Pinpoint the cell where the given text exists, returning its (x, y) midpoint coordinate. 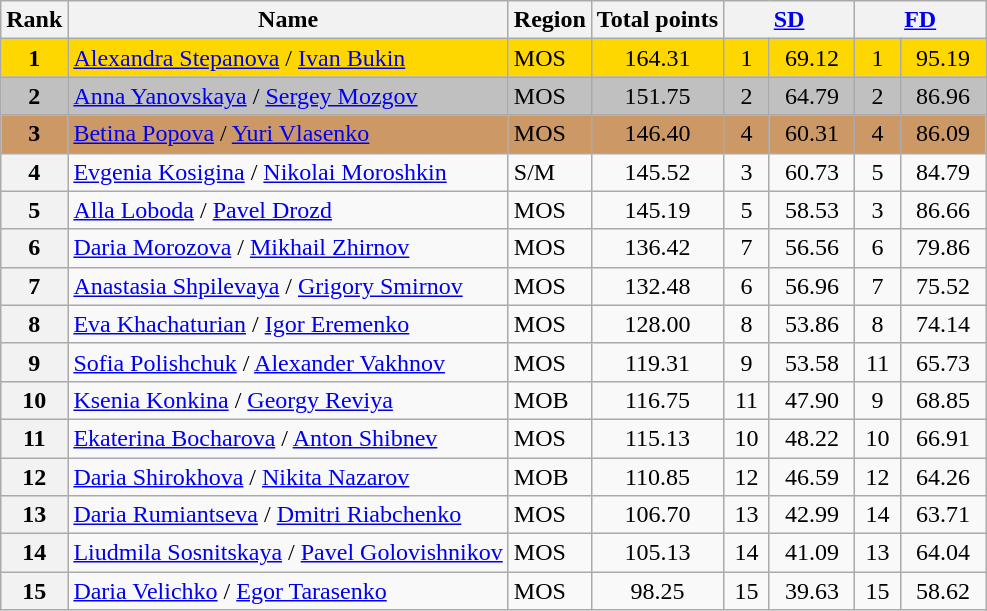
145.19 (657, 210)
146.40 (657, 134)
75.52 (944, 286)
151.75 (657, 96)
105.13 (657, 553)
Liudmila Sosnitskaya / Pavel Golovishnikov (288, 553)
53.86 (812, 324)
Region (550, 20)
Daria Shirokhova / Nikita Nazarov (288, 477)
SD (790, 20)
FD (920, 20)
84.79 (944, 172)
86.96 (944, 96)
Rank (34, 20)
66.91 (944, 438)
164.31 (657, 58)
64.79 (812, 96)
116.75 (657, 400)
39.63 (812, 591)
63.71 (944, 515)
132.48 (657, 286)
64.26 (944, 477)
106.70 (657, 515)
69.12 (812, 58)
128.00 (657, 324)
Daria Morozova / Mikhail Zhirnov (288, 248)
58.53 (812, 210)
58.62 (944, 591)
S/M (550, 172)
Name (288, 20)
41.09 (812, 553)
46.59 (812, 477)
Ksenia Konkina / Georgy Reviya (288, 400)
Alexandra Stepanova / Ivan Bukin (288, 58)
Anastasia Shpilevaya / Grigory Smirnov (288, 286)
86.09 (944, 134)
53.58 (812, 362)
47.90 (812, 400)
48.22 (812, 438)
145.52 (657, 172)
42.99 (812, 515)
Eva Khachaturian / Igor Eremenko (288, 324)
64.04 (944, 553)
115.13 (657, 438)
60.73 (812, 172)
110.85 (657, 477)
68.85 (944, 400)
Betina Popova / Yuri Vlasenko (288, 134)
98.25 (657, 591)
79.86 (944, 248)
74.14 (944, 324)
Total points (657, 20)
Alla Loboda / Pavel Drozd (288, 210)
Daria Velichko / Egor Tarasenko (288, 591)
56.56 (812, 248)
65.73 (944, 362)
Evgenia Kosigina / Nikolai Moroshkin (288, 172)
119.31 (657, 362)
Sofia Polishchuk / Alexander Vakhnov (288, 362)
136.42 (657, 248)
95.19 (944, 58)
Ekaterina Bocharova / Anton Shibnev (288, 438)
56.96 (812, 286)
86.66 (944, 210)
Daria Rumiantseva / Dmitri Riabchenko (288, 515)
60.31 (812, 134)
Anna Yanovskaya / Sergey Mozgov (288, 96)
